Scan for the cell matching the given text and deliver its (X, Y) coordinate at center. 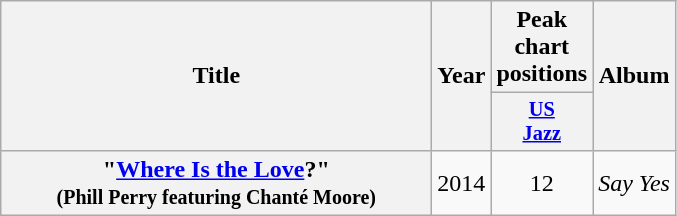
"Where Is the Love?"(Phill Perry featuring Chanté Moore) (216, 182)
USJazz (542, 122)
2014 (462, 182)
Say Yes (634, 182)
Year (462, 76)
Album (634, 76)
Title (216, 76)
12 (542, 182)
Peak chart positions (542, 47)
